Find where the given text appears and provide that cell's center as [x, y] coordinate. 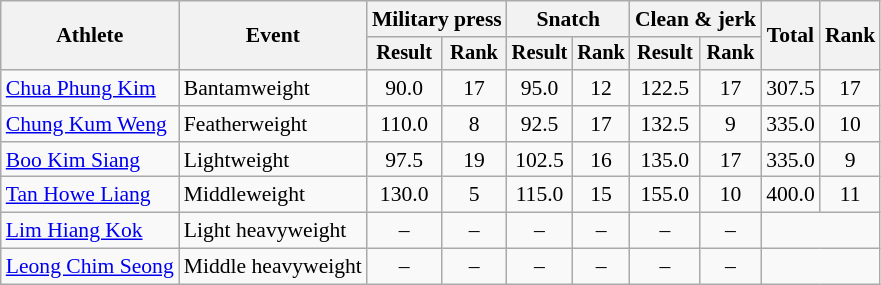
Chua Phung Kim [90, 88]
5 [474, 195]
Chung Kum Weng [90, 124]
Bantamweight [273, 88]
Middleweight [273, 195]
97.5 [404, 160]
122.5 [665, 88]
12 [601, 88]
135.0 [665, 160]
400.0 [790, 195]
Military press [437, 19]
Leong Chim Seong [90, 267]
95.0 [540, 88]
Light heavyweight [273, 231]
11 [850, 195]
110.0 [404, 124]
92.5 [540, 124]
132.5 [665, 124]
Lim Hiang Kok [90, 231]
Boo Kim Siang [90, 160]
90.0 [404, 88]
16 [601, 160]
115.0 [540, 195]
Middle heavyweight [273, 267]
Tan Howe Liang [90, 195]
Total [790, 36]
8 [474, 124]
Lightweight [273, 160]
102.5 [540, 160]
Clean & jerk [696, 19]
307.5 [790, 88]
Athlete [90, 36]
19 [474, 160]
Featherweight [273, 124]
Event [273, 36]
15 [601, 195]
Snatch [568, 19]
155.0 [665, 195]
130.0 [404, 195]
